Return the (x, y) coordinate for the center point of the cell that contains the specified text.  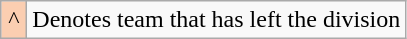
^ (14, 20)
Denotes team that has left the division (216, 20)
